Detect which cell encompasses the target text, then output its [X, Y] center coordinate. 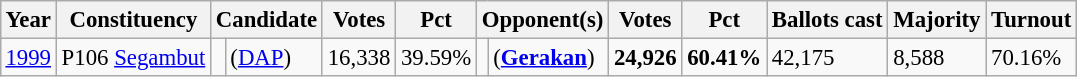
(Gerakan) [548, 57]
Year [28, 20]
Opponent(s) [543, 20]
70.16% [1032, 57]
24,926 [646, 57]
8,588 [937, 57]
39.59% [436, 57]
(DAP) [274, 57]
Majority [937, 20]
Ballots cast [828, 20]
P106 Segambut [133, 57]
42,175 [828, 57]
Candidate [267, 20]
Turnout [1032, 20]
Constituency [133, 20]
16,338 [358, 57]
1999 [28, 57]
60.41% [724, 57]
